From the cell containing the given text, extract its center point as (x, y) coordinate. 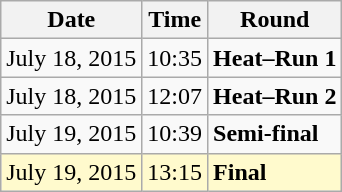
Heat–Run 2 (275, 96)
Heat–Run 1 (275, 58)
Time (175, 20)
Round (275, 20)
13:15 (175, 172)
Semi-final (275, 134)
Final (275, 172)
12:07 (175, 96)
Date (72, 20)
10:35 (175, 58)
10:39 (175, 134)
